Detect which cell encompasses the target text, then output its [X, Y] center coordinate. 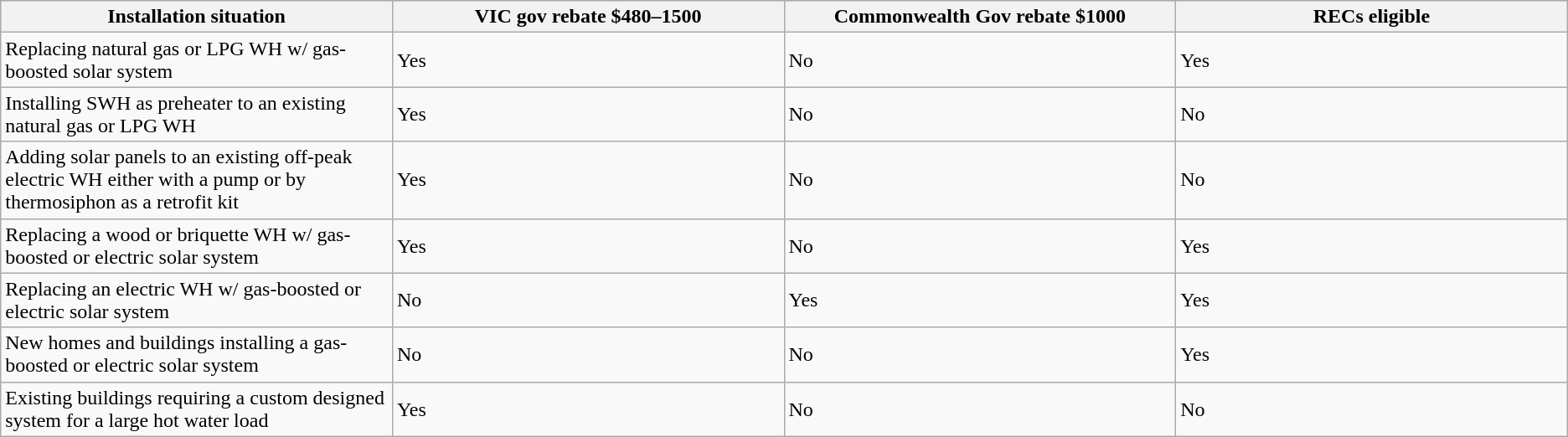
Adding solar panels to an existing off-peak electric WH either with a pump or by thermosiphon as a retrofit kit [197, 180]
Installation situation [197, 17]
Replacing natural gas or LPG WH w/ gas-boosted solar system [197, 60]
New homes and buildings installing a gas-boosted or electric solar system [197, 355]
Commonwealth Gov rebate $1000 [980, 17]
RECs eligible [1372, 17]
Replacing a wood or briquette WH w/ gas-boosted or electric solar system [197, 246]
Existing buildings requiring a custom designed system for a large hot water load [197, 409]
Replacing an electric WH w/ gas-boosted or electric solar system [197, 300]
VIC gov rebate $480–1500 [588, 17]
Installing SWH as preheater to an existing natural gas or LPG WH [197, 114]
